For the text-containing cell, return its midpoint in (X, Y) coordinate format. 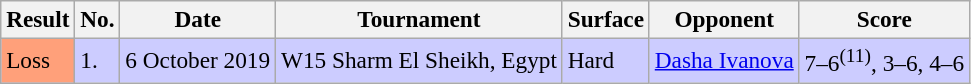
Result (38, 19)
6 October 2019 (198, 60)
Surface (606, 19)
Loss (38, 60)
Opponent (724, 19)
No. (98, 19)
1. (98, 60)
Tournament (420, 19)
Date (198, 19)
Dasha Ivanova (724, 60)
W15 Sharm El Sheikh, Egypt (420, 60)
7–6(11), 3–6, 4–6 (884, 60)
Score (884, 19)
Hard (606, 60)
